From the cell containing the given text, extract its center point as [X, Y] coordinate. 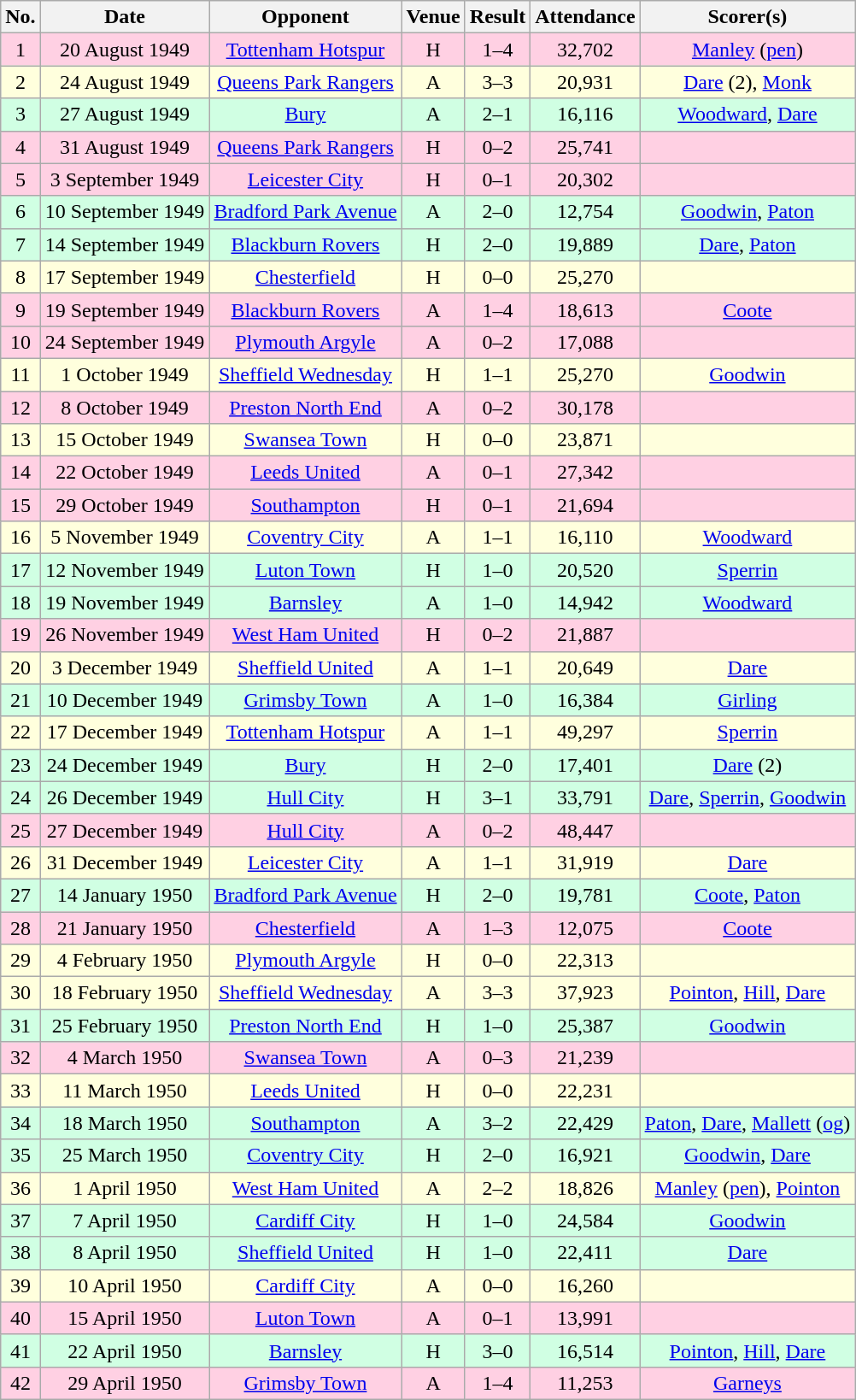
Dare (2), Monk [748, 82]
17 September 1949 [125, 277]
15 April 1950 [125, 1318]
20,649 [585, 668]
25 [21, 830]
10 April 1950 [125, 1285]
21 January 1950 [125, 927]
5 [21, 179]
36 [21, 1188]
2–1 [497, 115]
11,253 [585, 1383]
16,514 [585, 1350]
1 April 1950 [125, 1188]
30 [21, 993]
38 [21, 1253]
Dare, Paton [748, 244]
0–3 [497, 1058]
35 [21, 1156]
18 [21, 603]
33,791 [585, 797]
3–1 [497, 797]
8 April 1950 [125, 1253]
9 [21, 309]
12,075 [585, 927]
27 [21, 895]
27 December 1949 [125, 830]
37 [21, 1221]
31 August 1949 [125, 147]
16,384 [585, 700]
21,239 [585, 1058]
Opponent [306, 17]
40 [21, 1318]
15 October 1949 [125, 440]
22,231 [585, 1091]
10 [21, 342]
49,297 [585, 732]
16,260 [585, 1285]
24,584 [585, 1221]
28 [21, 927]
31 [21, 1026]
23,871 [585, 440]
20,931 [585, 82]
39 [21, 1285]
17 [21, 570]
Dare (2) [748, 765]
17,401 [585, 765]
10 September 1949 [125, 212]
Manley (pen), Pointon [748, 1188]
16 [21, 538]
11 March 1950 [125, 1091]
1–3 [497, 927]
19,781 [585, 895]
10 December 1949 [125, 700]
27 August 1949 [125, 115]
48,447 [585, 830]
29 October 1949 [125, 505]
12 November 1949 [125, 570]
29 [21, 961]
Scorer(s) [748, 17]
19 [21, 635]
Date [125, 17]
17,088 [585, 342]
2 [21, 82]
1 October 1949 [125, 374]
41 [21, 1350]
21,887 [585, 635]
18 February 1950 [125, 993]
3 September 1949 [125, 179]
19 September 1949 [125, 309]
34 [21, 1123]
22,411 [585, 1253]
15 [21, 505]
14 [21, 473]
25 March 1950 [125, 1156]
20,520 [585, 570]
32 [21, 1058]
24 December 1949 [125, 765]
Coote, Paton [748, 895]
26 [21, 862]
8 October 1949 [125, 408]
18,613 [585, 309]
7 [21, 244]
42 [21, 1383]
2–2 [497, 1188]
22,429 [585, 1123]
4 February 1950 [125, 961]
22 April 1950 [125, 1350]
3–0 [497, 1350]
16,110 [585, 538]
33 [21, 1091]
25,741 [585, 147]
3 [21, 115]
11 [21, 374]
12 [21, 408]
27,342 [585, 473]
1 [21, 50]
7 April 1950 [125, 1221]
Girling [748, 700]
Goodwin, Dare [748, 1156]
14,942 [585, 603]
17 December 1949 [125, 732]
No. [21, 17]
24 [21, 797]
19,889 [585, 244]
16,921 [585, 1156]
Goodwin, Paton [748, 212]
14 September 1949 [125, 244]
Result [497, 17]
26 December 1949 [125, 797]
31 December 1949 [125, 862]
30,178 [585, 408]
Paton, Dare, Mallett (og) [748, 1123]
4 March 1950 [125, 1058]
25,387 [585, 1026]
14 January 1950 [125, 895]
3 December 1949 [125, 668]
20,302 [585, 179]
26 November 1949 [125, 635]
21,694 [585, 505]
20 [21, 668]
6 [21, 212]
Manley (pen) [748, 50]
4 [21, 147]
Woodward, Dare [748, 115]
22 October 1949 [125, 473]
3–2 [497, 1123]
24 September 1949 [125, 342]
20 August 1949 [125, 50]
12,754 [585, 212]
18,826 [585, 1188]
16,116 [585, 115]
31,919 [585, 862]
8 [21, 277]
18 March 1950 [125, 1123]
13,991 [585, 1318]
Garneys [748, 1383]
19 November 1949 [125, 603]
21 [21, 700]
25 February 1950 [125, 1026]
32,702 [585, 50]
Venue [433, 17]
Attendance [585, 17]
22 [21, 732]
23 [21, 765]
22,313 [585, 961]
37,923 [585, 993]
Dare, Sperrin, Goodwin [748, 797]
5 November 1949 [125, 538]
29 April 1950 [125, 1383]
13 [21, 440]
24 August 1949 [125, 82]
